Locate the cell with the specified text and output its (x, y) center coordinate. 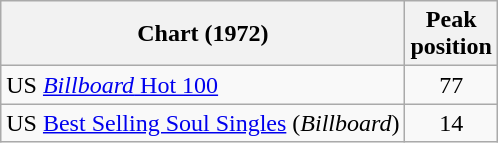
US Best Selling Soul Singles (Billboard) (203, 123)
Peakposition (451, 34)
14 (451, 123)
Chart (1972) (203, 34)
US Billboard Hot 100 (203, 85)
77 (451, 85)
